Extract the (X, Y) coordinate from the center of the cell holding the provided text.  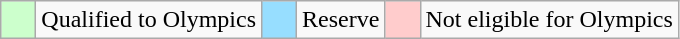
Reserve (341, 20)
Qualified to Olympics (149, 20)
Not eligible for Olympics (549, 20)
